Detect which cell encompasses the target text, then output its (x, y) center coordinate. 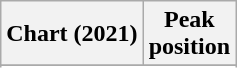
Peakposition (189, 34)
Chart (2021) (72, 34)
